Find where the given text appears and provide that cell's center as (X, Y) coordinate. 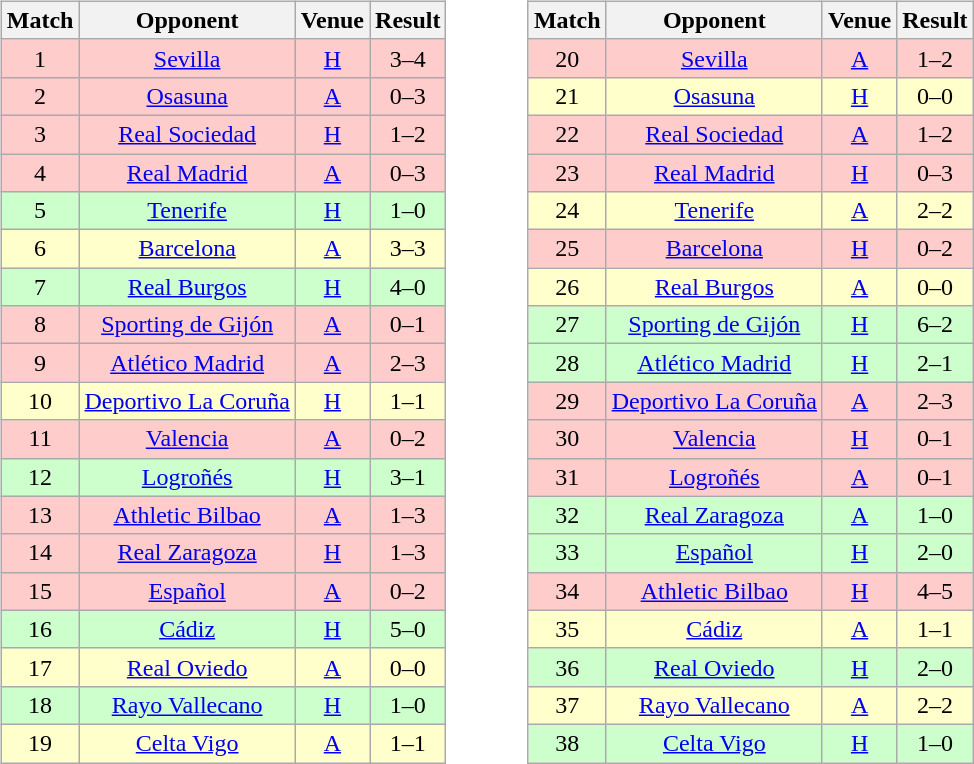
6–2 (935, 325)
4–5 (935, 591)
11 (40, 439)
8 (40, 325)
35 (567, 629)
20 (567, 58)
12 (40, 477)
15 (40, 591)
26 (567, 287)
7 (40, 287)
1 (40, 58)
27 (567, 325)
33 (567, 553)
14 (40, 553)
5–0 (408, 629)
19 (40, 743)
32 (567, 515)
6 (40, 249)
21 (567, 96)
22 (567, 134)
37 (567, 705)
38 (567, 743)
9 (40, 363)
25 (567, 249)
29 (567, 401)
2 (40, 96)
3–1 (408, 477)
30 (567, 439)
16 (40, 629)
17 (40, 667)
23 (567, 173)
4 (40, 173)
3–3 (408, 249)
4–0 (408, 287)
13 (40, 515)
24 (567, 211)
3 (40, 134)
34 (567, 591)
36 (567, 667)
2–1 (935, 363)
3–4 (408, 58)
28 (567, 363)
10 (40, 401)
5 (40, 211)
31 (567, 477)
18 (40, 705)
